Scan for the cell matching the given text and deliver its (X, Y) coordinate at center. 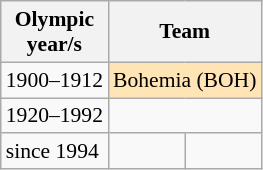
1900–1912 (54, 80)
Team (184, 32)
1920–1992 (54, 116)
Olympicyear/s (54, 32)
since 1994 (54, 152)
Bohemia (BOH) (184, 80)
